Identify which cell holds the provided text, then report its [X, Y] central coordinate. 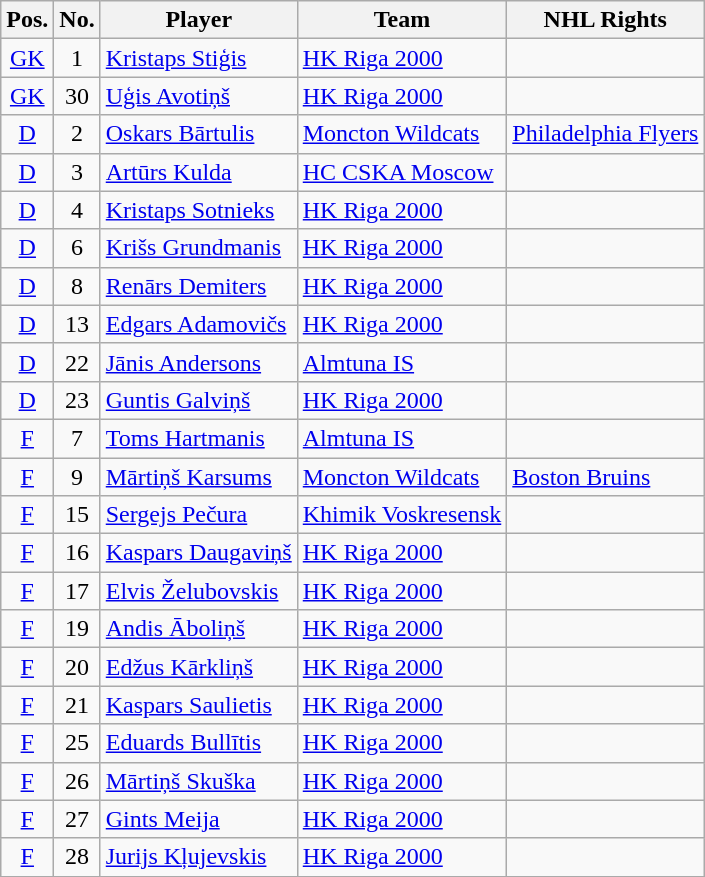
21 [77, 705]
13 [77, 324]
28 [77, 857]
Andis Āboliņš [198, 629]
25 [77, 743]
Gints Meija [198, 819]
Sergejs Pečura [198, 515]
17 [77, 591]
1 [77, 58]
Edgars Adamovičs [198, 324]
Oskars Bārtulis [198, 134]
Guntis Galviņš [198, 400]
Edžus Kārkliņš [198, 667]
30 [77, 96]
Philadelphia Flyers [606, 134]
26 [77, 781]
Boston Bruins [606, 477]
Krišs Grundmanis [198, 248]
Uģis Avotiņš [198, 96]
Elvis Želubovskis [198, 591]
Toms Hartmanis [198, 438]
27 [77, 819]
Artūrs Kulda [198, 172]
Kaspars Daugaviņš [198, 553]
Kristaps Stiģis [198, 58]
Jurijs Kļujevskis [198, 857]
Khimik Voskresensk [402, 515]
HC CSKA Moscow [402, 172]
Pos. [28, 20]
Mārtiņš Karsums [198, 477]
Kaspars Saulietis [198, 705]
9 [77, 477]
15 [77, 515]
7 [77, 438]
Team [402, 20]
Eduards Bullītis [198, 743]
NHL Rights [606, 20]
No. [77, 20]
2 [77, 134]
20 [77, 667]
22 [77, 362]
23 [77, 400]
Jānis Andersons [198, 362]
4 [77, 210]
6 [77, 248]
Kristaps Sotnieks [198, 210]
Player [198, 20]
3 [77, 172]
16 [77, 553]
Mārtiņš Skuška [198, 781]
Renārs Demiters [198, 286]
8 [77, 286]
19 [77, 629]
